Find where the given text appears and provide that cell's center as [x, y] coordinate. 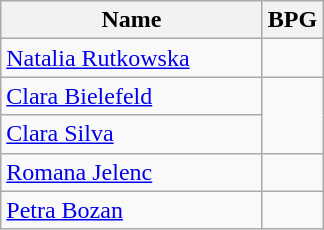
Clara Bielefeld [132, 96]
Romana Jelenc [132, 172]
BPG [292, 20]
Name [132, 20]
Natalia Rutkowska [132, 58]
Clara Silva [132, 134]
Petra Bozan [132, 210]
